Search for the cell housing the specified text and yield its (X, Y) center coordinate. 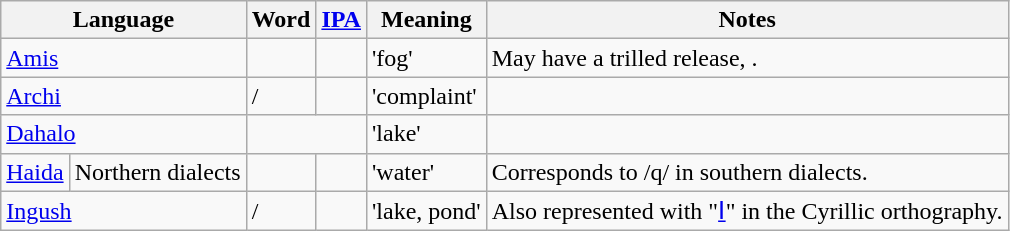
Archi (124, 96)
'lake' (426, 134)
Notes (747, 20)
Dahalo (124, 134)
'water' (426, 172)
'complaint' (426, 96)
Ingush (124, 211)
Corresponds to /q/ in southern dialects. (747, 172)
Haida (35, 172)
Also represented with "Ӏ" in the Cyrillic orthography. (747, 211)
Language (124, 20)
Northern dialects (158, 172)
'lake, pond' (426, 211)
IPA (342, 20)
Meaning (426, 20)
May have a trilled release, . (747, 58)
'fog' (426, 58)
Word (281, 20)
Amis (124, 58)
